Extract the (x, y) coordinate from the center of the cell holding the provided text.  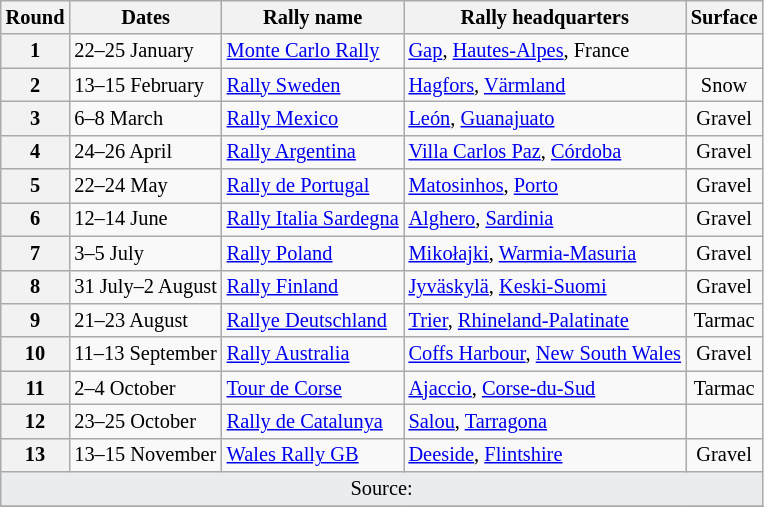
Jyväskylä, Keski-Suomi (545, 287)
Villa Carlos Paz, Córdoba (545, 152)
7 (36, 253)
13–15 February (145, 85)
Rally headquarters (545, 17)
13 (36, 455)
8 (36, 287)
Mikołajki, Warmia-Masuria (545, 253)
Rally name (313, 17)
Rally Italia Sardegna (313, 219)
11–13 September (145, 354)
2–4 October (145, 388)
22–25 January (145, 51)
23–25 October (145, 421)
Round (36, 17)
Surface (724, 17)
21–23 August (145, 320)
Rally de Catalunya (313, 421)
22–24 May (145, 186)
11 (36, 388)
4 (36, 152)
Source: (382, 489)
Tour de Corse (313, 388)
Rallye Deutschland (313, 320)
León, Guanajuato (545, 118)
12 (36, 421)
Rally Argentina (313, 152)
6 (36, 219)
Rally de Portugal (313, 186)
Trier, Rhineland-Palatinate (545, 320)
13–15 November (145, 455)
12–14 June (145, 219)
Matosinhos, Porto (545, 186)
Gap, Hautes-Alpes, France (545, 51)
Wales Rally GB (313, 455)
Hagfors, Värmland (545, 85)
Deeside, Flintshire (545, 455)
Ajaccio, Corse-du-Sud (545, 388)
5 (36, 186)
1 (36, 51)
Snow (724, 85)
3 (36, 118)
Rally Australia (313, 354)
Monte Carlo Rally (313, 51)
Dates (145, 17)
6–8 March (145, 118)
9 (36, 320)
Rally Mexico (313, 118)
3–5 July (145, 253)
Rally Finland (313, 287)
Salou, Tarragona (545, 421)
24–26 April (145, 152)
10 (36, 354)
Alghero, Sardinia (545, 219)
Rally Sweden (313, 85)
31 July–2 August (145, 287)
Coffs Harbour, New South Wales (545, 354)
Rally Poland (313, 253)
2 (36, 85)
